Output the [X, Y] coordinate of the center of the cell containing the given text.  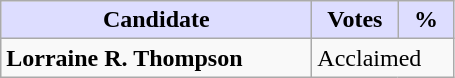
Candidate [156, 20]
Lorraine R. Thompson [156, 58]
% [426, 20]
Votes [355, 20]
Acclaimed [383, 58]
